Scan for the cell matching the given text and deliver its (x, y) coordinate at center. 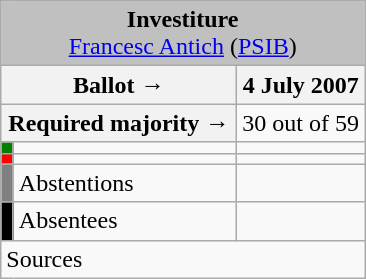
30 out of 59 (301, 123)
Absentees (125, 221)
InvestitureFrancesc Antich (PSIB) (183, 34)
Sources (183, 259)
4 July 2007 (301, 85)
Ballot → (119, 85)
Required majority → (119, 123)
Abstentions (125, 183)
